Find where the given text appears and provide that cell's center as [X, Y] coordinate. 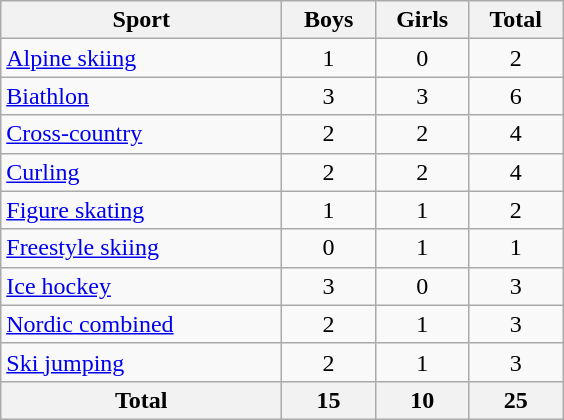
Alpine skiing [142, 58]
Nordic combined [142, 324]
25 [516, 400]
Cross-country [142, 134]
Boys [329, 20]
Curling [142, 172]
10 [422, 400]
Girls [422, 20]
Ski jumping [142, 362]
Biathlon [142, 96]
Freestyle skiing [142, 248]
6 [516, 96]
Figure skating [142, 210]
Sport [142, 20]
15 [329, 400]
Ice hockey [142, 286]
